Pinpoint the cell where the given text exists, returning its (x, y) midpoint coordinate. 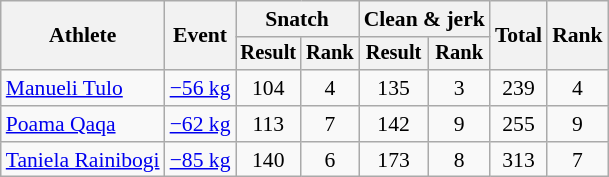
Poama Qaqa (83, 124)
Athlete (83, 36)
104 (269, 88)
135 (394, 88)
−56 kg (200, 88)
142 (394, 124)
Total (518, 36)
−62 kg (200, 124)
3 (458, 88)
113 (269, 124)
7 (330, 124)
255 (518, 124)
239 (518, 88)
Clean & jerk (424, 19)
Manueli Tulo (83, 88)
Event (200, 36)
Snatch (298, 19)
